Determine the (x, y) coordinate at the center of the cell enclosing the given text.  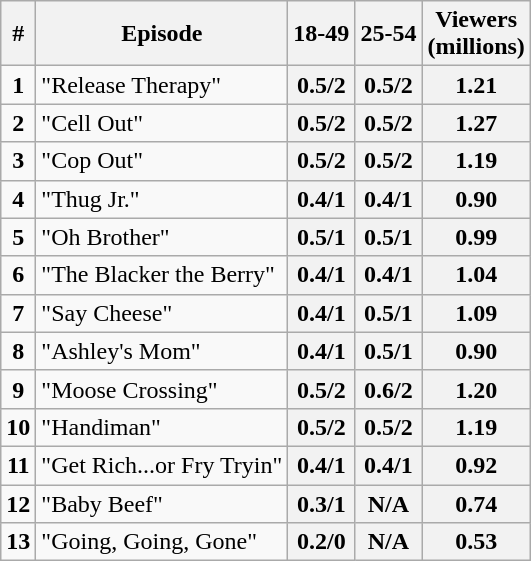
7 (18, 313)
9 (18, 389)
"Say Cheese" (162, 313)
11 (18, 465)
"Cell Out" (162, 123)
18-49 (322, 34)
4 (18, 199)
"Cop Out" (162, 161)
1.20 (476, 389)
1.21 (476, 85)
5 (18, 237)
"Ashley's Mom" (162, 351)
6 (18, 275)
"Going, Going, Gone" (162, 542)
0.53 (476, 542)
3 (18, 161)
10 (18, 427)
1.27 (476, 123)
0.92 (476, 465)
13 (18, 542)
12 (18, 503)
8 (18, 351)
0.3/1 (322, 503)
"Oh Brother" (162, 237)
25-54 (388, 34)
0.2/0 (322, 542)
"Release Therapy" (162, 85)
"Moose Crossing" (162, 389)
Episode (162, 34)
"Get Rich...or Fry Tryin" (162, 465)
2 (18, 123)
1.09 (476, 313)
Viewers(millions) (476, 34)
0.6/2 (388, 389)
1 (18, 85)
"Thug Jr." (162, 199)
"Baby Beef" (162, 503)
"Handiman" (162, 427)
0.99 (476, 237)
1.04 (476, 275)
# (18, 34)
0.74 (476, 503)
"The Blacker the Berry" (162, 275)
